From the cell containing the given text, extract its center point as [x, y] coordinate. 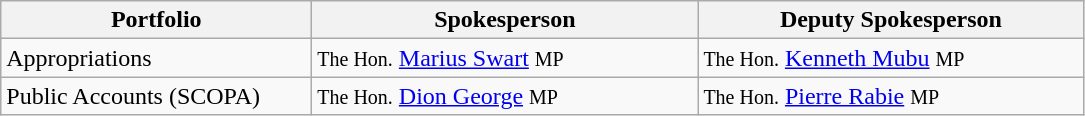
The Hon. Marius Swart MP [505, 58]
Portfolio [156, 20]
Spokesperson [505, 20]
The Hon. Dion George MP [505, 96]
The Hon. Pierre Rabie MP [891, 96]
Deputy Spokesperson [891, 20]
Public Accounts (SCOPA) [156, 96]
The Hon. Kenneth Mubu MP [891, 58]
Appropriations [156, 58]
